Find where the given text appears and provide that cell's center as (X, Y) coordinate. 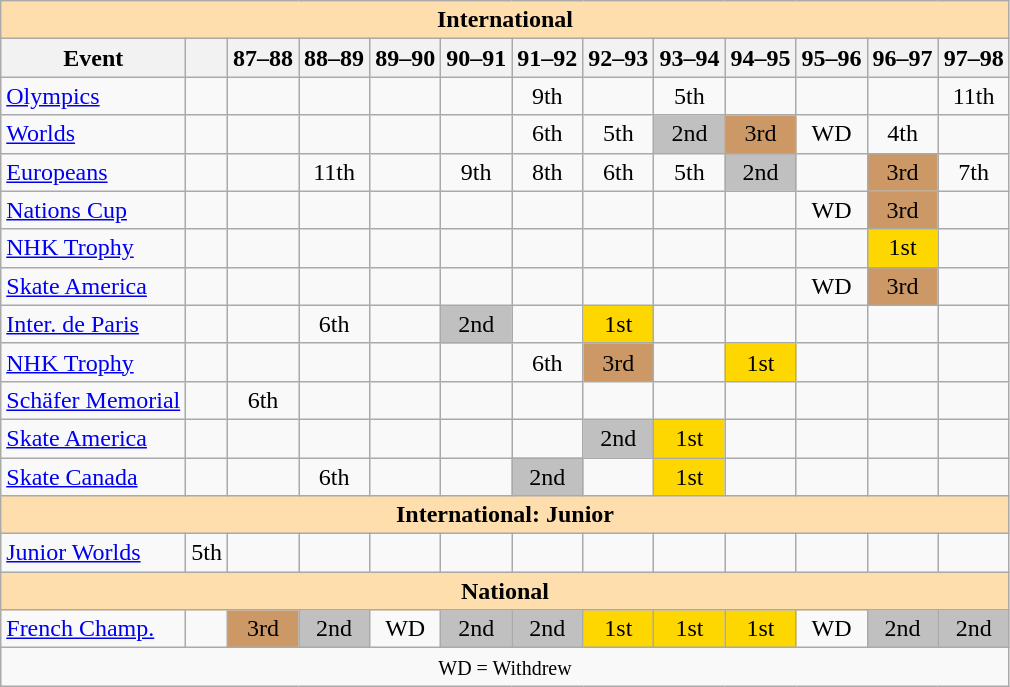
Europeans (94, 172)
89–90 (406, 58)
7th (974, 172)
95–96 (832, 58)
Worlds (94, 134)
Skate Canada (94, 477)
4th (902, 134)
International: Junior (505, 515)
96–97 (902, 58)
97–98 (974, 58)
90–91 (476, 58)
Junior Worlds (94, 553)
Event (94, 58)
National (505, 591)
87–88 (262, 58)
91–92 (548, 58)
International (505, 20)
French Champ. (94, 629)
Olympics (94, 96)
88–89 (334, 58)
94–95 (760, 58)
8th (548, 172)
93–94 (690, 58)
Schäfer Memorial (94, 400)
Inter. de Paris (94, 324)
WD = Withdrew (505, 667)
Nations Cup (94, 210)
92–93 (618, 58)
